Detect which cell encompasses the target text, then output its (x, y) center coordinate. 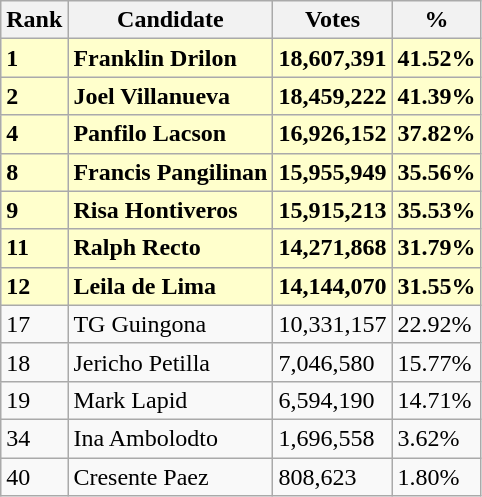
Ralph Recto (170, 248)
Franklin Drilon (170, 58)
4 (34, 134)
16,926,152 (332, 134)
12 (34, 286)
Risa Hontiveros (170, 210)
6,594,190 (332, 400)
10,331,157 (332, 324)
34 (34, 438)
3.62% (436, 438)
Francis Pangilinan (170, 172)
Votes (332, 20)
15.77% (436, 362)
Candidate (170, 20)
808,623 (332, 477)
15,955,949 (332, 172)
1 (34, 58)
Cresente Paez (170, 477)
17 (34, 324)
40 (34, 477)
2 (34, 96)
18,607,391 (332, 58)
18 (34, 362)
Joel Villanueva (170, 96)
9 (34, 210)
37.82% (436, 134)
18,459,222 (332, 96)
14,144,070 (332, 286)
41.52% (436, 58)
Rank (34, 20)
35.53% (436, 210)
Ina Ambolodto (170, 438)
31.55% (436, 286)
1,696,558 (332, 438)
Panfilo Lacson (170, 134)
15,915,213 (332, 210)
% (436, 20)
22.92% (436, 324)
41.39% (436, 96)
Jericho Petilla (170, 362)
14,271,868 (332, 248)
Mark Lapid (170, 400)
1.80% (436, 477)
Leila de Lima (170, 286)
TG Guingona (170, 324)
19 (34, 400)
11 (34, 248)
35.56% (436, 172)
7,046,580 (332, 362)
14.71% (436, 400)
8 (34, 172)
31.79% (436, 248)
